Capture the cell that displays the provided text and extract its (x, y) central coordinate. 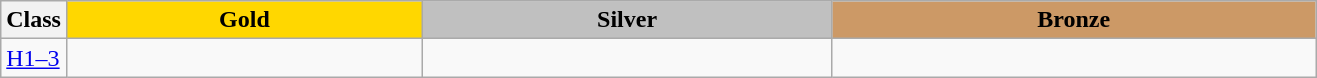
Gold (244, 20)
Class (34, 20)
Silver (626, 20)
H1–3 (34, 58)
Bronze (1074, 20)
